From the cell containing the given text, extract its center point as (x, y) coordinate. 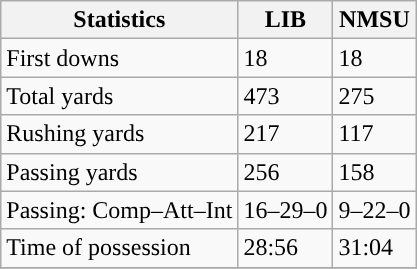
16–29–0 (286, 210)
28:56 (286, 248)
158 (374, 172)
Total yards (120, 96)
256 (286, 172)
Passing yards (120, 172)
NMSU (374, 20)
First downs (120, 58)
117 (374, 134)
9–22–0 (374, 210)
473 (286, 96)
Passing: Comp–Att–Int (120, 210)
Statistics (120, 20)
LIB (286, 20)
Rushing yards (120, 134)
275 (374, 96)
Time of possession (120, 248)
217 (286, 134)
31:04 (374, 248)
